Provide the [x, y] coordinate of the cell's center where the given text is located.  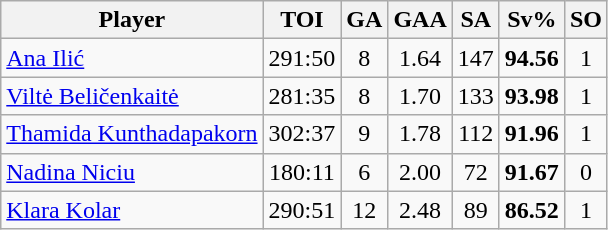
12 [364, 210]
Thamida Kunthadapakorn [132, 134]
9 [364, 134]
93.98 [532, 96]
91.96 [532, 134]
6 [364, 172]
302:37 [302, 134]
2.48 [420, 210]
2.00 [420, 172]
112 [476, 134]
281:35 [302, 96]
290:51 [302, 210]
SA [476, 20]
Sv% [532, 20]
180:11 [302, 172]
94.56 [532, 58]
1.70 [420, 96]
Viltė Beličenkaitė [132, 96]
291:50 [302, 58]
0 [586, 172]
Klara Kolar [132, 210]
89 [476, 210]
Player [132, 20]
Ana Ilić [132, 58]
91.67 [532, 172]
72 [476, 172]
133 [476, 96]
1.64 [420, 58]
GAA [420, 20]
Nadina Niciu [132, 172]
86.52 [532, 210]
GA [364, 20]
SO [586, 20]
147 [476, 58]
TOI [302, 20]
1.78 [420, 134]
